For the text-containing cell, return its midpoint in (X, Y) coordinate format. 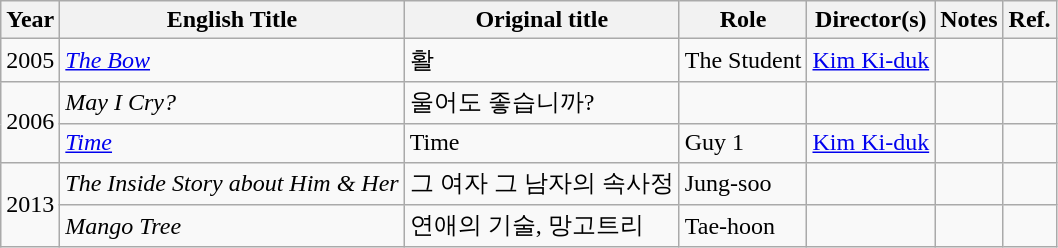
Original title (542, 20)
Director(s) (871, 20)
울어도 좋습니까? (542, 102)
활 (542, 60)
Mango Tree (232, 226)
연애의 기술, 망고트리 (542, 226)
Role (743, 20)
Ref. (1030, 20)
Notes (969, 20)
그 여자 그 남자의 속사정 (542, 184)
English Title (232, 20)
Tae-hoon (743, 226)
2005 (30, 60)
The Inside Story about Him & Her (232, 184)
The Bow (232, 60)
Guy 1 (743, 143)
The Student (743, 60)
2006 (30, 122)
2013 (30, 204)
Jung-soo (743, 184)
Year (30, 20)
May I Cry? (232, 102)
